Scan for the cell matching the given text and deliver its [X, Y] coordinate at center. 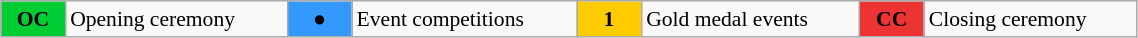
CC [892, 19]
1 [609, 19]
Opening ceremony [176, 19]
Gold medal events [750, 19]
● [319, 19]
OC [33, 19]
Closing ceremony [1030, 19]
Event competitions [464, 19]
